For the text-containing cell, return its midpoint in [X, Y] coordinate format. 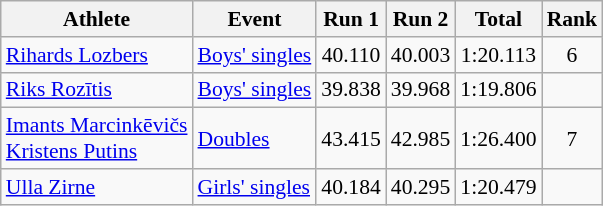
Imants MarcinkēvičsKristens Putins [97, 138]
40.295 [420, 187]
Athlete [97, 19]
40.184 [350, 187]
39.838 [350, 90]
40.110 [350, 55]
39.968 [420, 90]
1:20.113 [498, 55]
Event [255, 19]
40.003 [420, 55]
Total [498, 19]
1:20.479 [498, 187]
6 [572, 55]
7 [572, 138]
Ulla Zirne [97, 187]
Girls' singles [255, 187]
1:26.400 [498, 138]
Run 1 [350, 19]
1:19.806 [498, 90]
Doubles [255, 138]
Run 2 [420, 19]
Rihards Lozbers [97, 55]
42.985 [420, 138]
Rank [572, 19]
Riks Rozītis [97, 90]
43.415 [350, 138]
